For the text-containing cell, return its midpoint in (x, y) coordinate format. 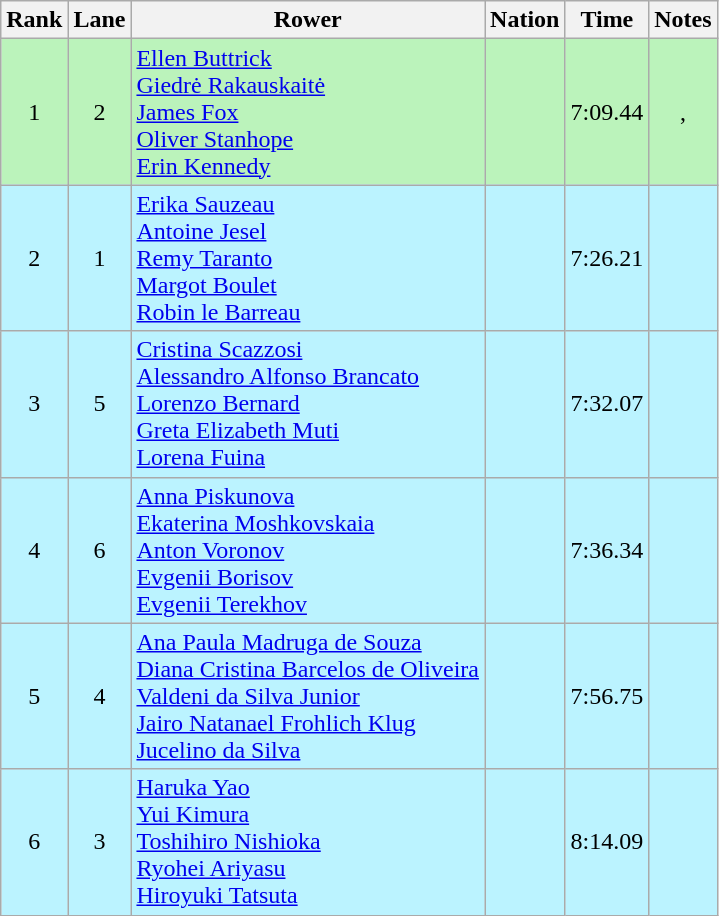
Nation (525, 20)
7:26.21 (607, 258)
Cristina ScazzosiAlessandro Alfonso BrancatoLorenzo BernardGreta Elizabeth MutiLorena Fuina (308, 404)
7:32.07 (607, 404)
Ana Paula Madruga de SouzaDiana Cristina Barcelos de OliveiraValdeni da Silva JuniorJairo Natanael Frohlich KlugJucelino da Silva (308, 696)
7:09.44 (607, 112)
Anna PiskunovaEkaterina MoshkovskaiaAnton VoronovEvgenii BorisovEvgenii Terekhov (308, 550)
Ellen ButtrickGiedrė RakauskaitėJames FoxOliver StanhopeErin Kennedy (308, 112)
8:14.09 (607, 842)
Lane (100, 20)
Rank (34, 20)
Haruka YaoYui KimuraToshihiro NishiokaRyohei AriyasuHiroyuki Tatsuta (308, 842)
Time (607, 20)
Rower (308, 20)
Erika SauzeauAntoine JeselRemy TarantoMargot BouletRobin le Barreau (308, 258)
, (683, 112)
Notes (683, 20)
7:36.34 (607, 550)
7:56.75 (607, 696)
